Detect which cell encompasses the target text, then output its [X, Y] center coordinate. 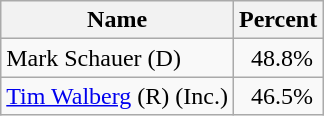
Percent [278, 20]
Mark Schauer (D) [118, 58]
Tim Walberg (R) (Inc.) [118, 96]
48.8% [278, 58]
Name [118, 20]
46.5% [278, 96]
